Search for the cell housing the specified text and yield its (X, Y) center coordinate. 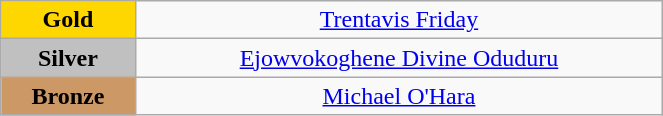
Bronze (68, 96)
Trentavis Friday (399, 20)
Silver (68, 58)
Gold (68, 20)
Michael O'Hara (399, 96)
Ejowvokoghene Divine Oduduru (399, 58)
